Determine the [X, Y] coordinate at the center of the cell enclosing the given text.  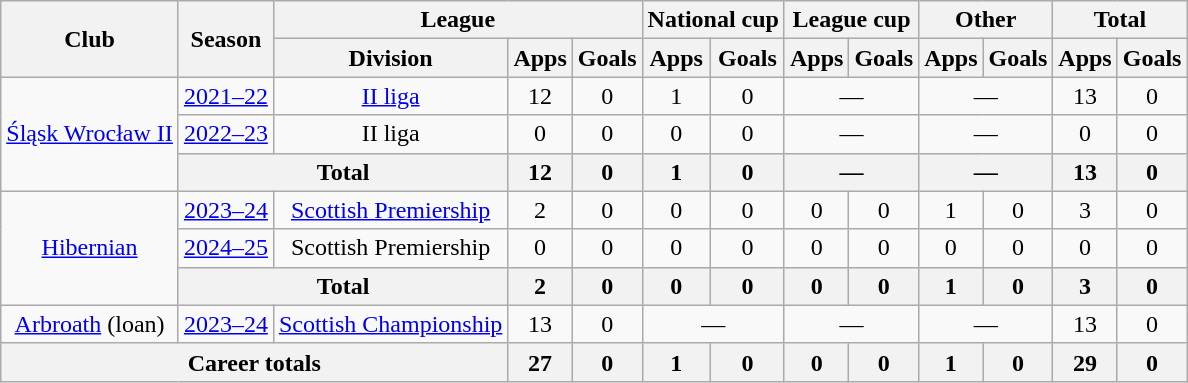
Other [986, 20]
League [458, 20]
Career totals [254, 362]
National cup [713, 20]
2021–22 [226, 96]
2022–23 [226, 134]
Season [226, 39]
Division [390, 58]
League cup [851, 20]
Śląsk Wrocław II [90, 134]
Hibernian [90, 248]
2024–25 [226, 248]
27 [540, 362]
Club [90, 39]
Scottish Championship [390, 324]
Arbroath (loan) [90, 324]
29 [1085, 362]
